Detect which cell encompasses the target text, then output its (x, y) center coordinate. 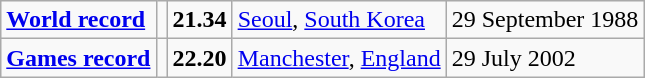
Seoul, South Korea (339, 20)
Games record (78, 58)
29 September 1988 (545, 20)
29 July 2002 (545, 58)
21.34 (200, 20)
World record (78, 20)
Manchester, England (339, 58)
22.20 (200, 58)
